Locate the cell with the specified text and output its (x, y) center coordinate. 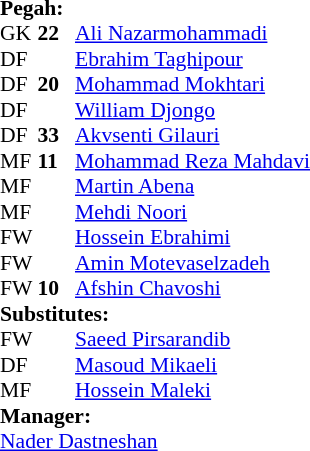
Ali Nazarmohammadi (192, 33)
Mehdi Noori (192, 212)
Hossein Ebrahimi (192, 237)
Afshin Chavoshi (192, 289)
Amin Motevaselzadeh (192, 263)
William Djongo (192, 110)
Saeed Pirsarandib (192, 339)
10 (57, 289)
33 (57, 135)
Hossein Maleki (192, 391)
11 (57, 161)
20 (57, 85)
22 (57, 33)
Manager: (155, 416)
Ebrahim Taghipour (192, 59)
Akvsenti Gilauri (192, 135)
Masoud Mikaeli (192, 365)
GK (19, 33)
Mohammad Mokhtari (192, 85)
Mohammad Reza Mahdavi (192, 161)
Martin Abena (192, 187)
Substitutes: (155, 314)
